Search for the cell housing the specified text and yield its (x, y) center coordinate. 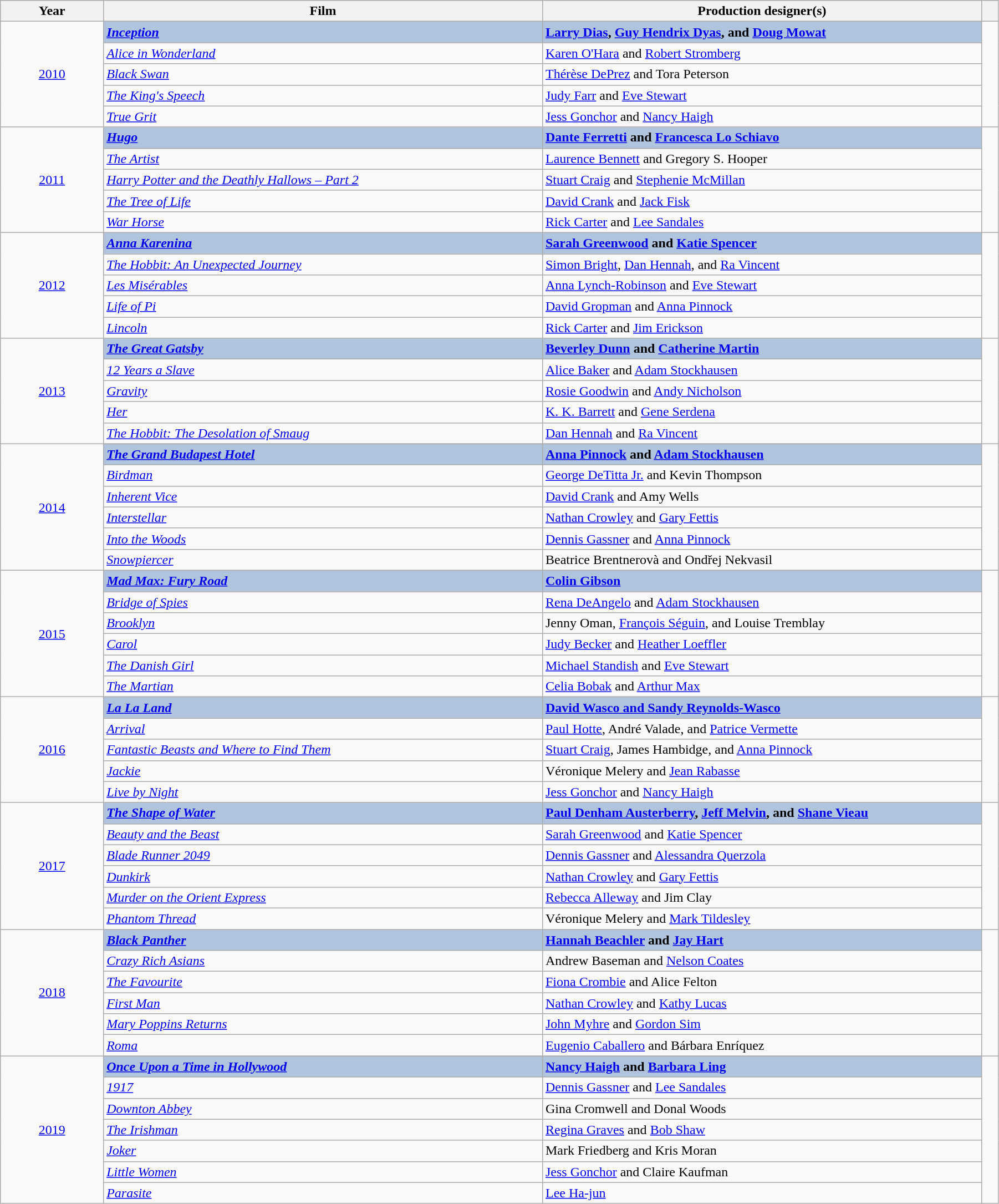
The Irishman (323, 1130)
Hannah Beachler and Jay Hart (762, 940)
2012 (52, 285)
Fantastic Beasts and Where to Find Them (323, 750)
Joker (323, 1151)
Inception (323, 32)
Véronique Melery and Mark Tildesley (762, 918)
Les Misérables (323, 286)
Anna Karenina (323, 243)
The Hobbit: An Unexpected Journey (323, 265)
2011 (52, 180)
Judy Becker and Heather Loeffler (762, 644)
Gina Cromwell and Donal Woods (762, 1109)
Bridge of Spies (323, 602)
Stuart Craig, James Hambidge, and Anna Pinnock (762, 750)
Dan Hennah and Ra Vincent (762, 433)
Nathan Crowley and Kathy Lucas (762, 1003)
Phantom Thread (323, 918)
Black Panther (323, 940)
Gravity (323, 391)
Judy Farr and Eve Stewart (762, 95)
Dennis Gassner and Lee Sandales (762, 1088)
Paul Hotte, André Valade, and Patrice Vermette (762, 729)
2013 (52, 391)
Dunkirk (323, 876)
The Shape of Water (323, 813)
The Danish Girl (323, 665)
Dennis Gassner and Anna Pinnock (762, 539)
Once Upon a Time in Hollywood (323, 1066)
1917 (323, 1088)
Film (323, 11)
Rosie Goodwin and Andy Nicholson (762, 391)
The Favourite (323, 982)
Anna Pinnock and Adam Stockhausen (762, 454)
Fiona Crombie and Alice Felton (762, 982)
Jackie (323, 771)
The Martian (323, 687)
Jess Gonchor and Claire Kaufman (762, 1172)
Colin Gibson (762, 581)
2019 (52, 1130)
Year (52, 11)
Into the Woods (323, 539)
Arrival (323, 729)
The Tree of Life (323, 201)
Mad Max: Fury Road (323, 581)
David Crank and Jack Fisk (762, 201)
Alice in Wonderland (323, 53)
Downton Abbey (323, 1109)
Regina Graves and Bob Shaw (762, 1130)
The Artist (323, 159)
Rebecca Alleway and Jim Clay (762, 897)
Andrew Baseman and Nelson Coates (762, 961)
George DeTitta Jr. and Kevin Thompson (762, 475)
Hugo (323, 138)
Nancy Haigh and Barbara Ling (762, 1066)
Parasite (323, 1193)
2016 (52, 750)
Interstellar (323, 517)
Jenny Oman, François Séguin, and Louise Tremblay (762, 623)
K. K. Barrett and Gene Serdena (762, 412)
Stuart Craig and Stephenie McMillan (762, 180)
2017 (52, 866)
Brooklyn (323, 623)
Lincoln (323, 328)
Birdman (323, 475)
Harry Potter and the Deathly Hallows – Part 2 (323, 180)
Anna Lynch-Robinson and Eve Stewart (762, 286)
La La Land (323, 708)
Rick Carter and Jim Erickson (762, 328)
Michael Standish and Eve Stewart (762, 665)
Véronique Melery and Jean Rabasse (762, 771)
Beauty and the Beast (323, 834)
Celia Bobak and Arthur Max (762, 687)
Blade Runner 2049 (323, 855)
Dennis Gassner and Alessandra Querzola (762, 855)
Dante Ferretti and Francesca Lo Schiavo (762, 138)
2014 (52, 507)
Mark Friedberg and Kris Moran (762, 1151)
Karen O'Hara and Robert Stromberg (762, 53)
Eugenio Caballero and Bárbara Enríquez (762, 1045)
Production designer(s) (762, 11)
David Crank and Amy Wells (762, 496)
First Man (323, 1003)
Laurence Bennett and Gregory S. Hooper (762, 159)
Life of Pi (323, 307)
Beverley Dunn and Catherine Martin (762, 349)
Alice Baker and Adam Stockhausen (762, 370)
Inherent Vice (323, 496)
Snowpiercer (323, 560)
2018 (52, 993)
2015 (52, 633)
David Wasco and Sandy Reynolds-Wasco (762, 708)
Simon Bright, Dan Hennah, and Ra Vincent (762, 265)
Beatrice Brentnerovà and Ondřej Nekvasil (762, 560)
Paul Denham Austerberry, Jeff Melvin, and Shane Vieau (762, 813)
Thérèse DePrez and Tora Peterson (762, 74)
Rena DeAngelo and Adam Stockhausen (762, 602)
Murder on the Orient Express (323, 897)
John Myhre and Gordon Sim (762, 1024)
David Gropman and Anna Pinnock (762, 307)
Roma (323, 1045)
War Horse (323, 222)
Larry Dias, Guy Hendrix Dyas, and Doug Mowat (762, 32)
Little Women (323, 1172)
The King's Speech (323, 95)
Black Swan (323, 74)
Carol (323, 644)
True Grit (323, 116)
Mary Poppins Returns (323, 1024)
Rick Carter and Lee Sandales (762, 222)
Her (323, 412)
The Great Gatsby (323, 349)
Live by Night (323, 792)
Lee Ha-jun (762, 1193)
2010 (52, 74)
The Hobbit: The Desolation of Smaug (323, 433)
The Grand Budapest Hotel (323, 454)
12 Years a Slave (323, 370)
Crazy Rich Asians (323, 961)
